Identify which cell holds the provided text, then report its [X, Y] central coordinate. 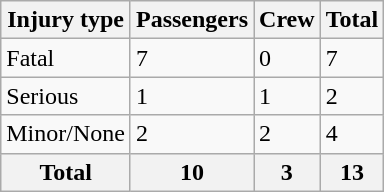
Minor/None [66, 134]
Passengers [192, 20]
10 [192, 172]
13 [352, 172]
0 [288, 58]
Fatal [66, 58]
Crew [288, 20]
Serious [66, 96]
Injury type [66, 20]
3 [288, 172]
4 [352, 134]
